Return the [X, Y] coordinate for the center point of the cell that contains the specified text.  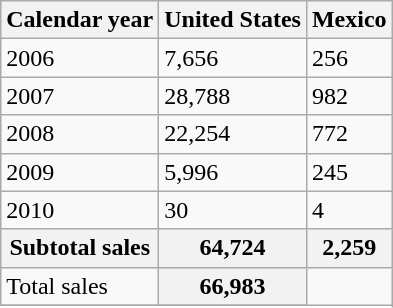
4 [349, 210]
2006 [80, 58]
256 [349, 58]
Total sales [80, 286]
2008 [80, 134]
30 [233, 210]
2007 [80, 96]
United States [233, 20]
Calendar year [80, 20]
64,724 [233, 248]
66,983 [233, 286]
772 [349, 134]
982 [349, 96]
5,996 [233, 172]
28,788 [233, 96]
22,254 [233, 134]
Mexico [349, 20]
Subtotal sales [80, 248]
2,259 [349, 248]
2010 [80, 210]
7,656 [233, 58]
2009 [80, 172]
245 [349, 172]
